Identify which cell holds the provided text, then report its [X, Y] central coordinate. 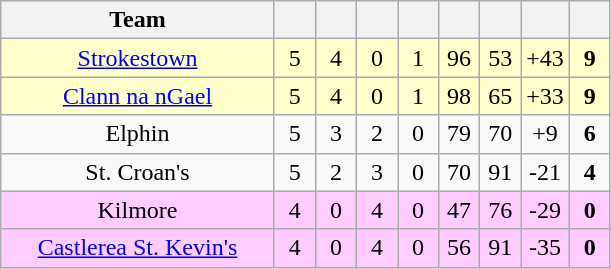
53 [500, 58]
-35 [546, 248]
Kilmore [138, 210]
76 [500, 210]
Clann na nGael [138, 96]
-29 [546, 210]
65 [500, 96]
96 [460, 58]
47 [460, 210]
79 [460, 134]
Team [138, 20]
98 [460, 96]
+43 [546, 58]
St. Croan's [138, 172]
-21 [546, 172]
+9 [546, 134]
+33 [546, 96]
56 [460, 248]
Elphin [138, 134]
6 [590, 134]
Castlerea St. Kevin's [138, 248]
Strokestown [138, 58]
